Scan for the cell matching the given text and deliver its [X, Y] coordinate at center. 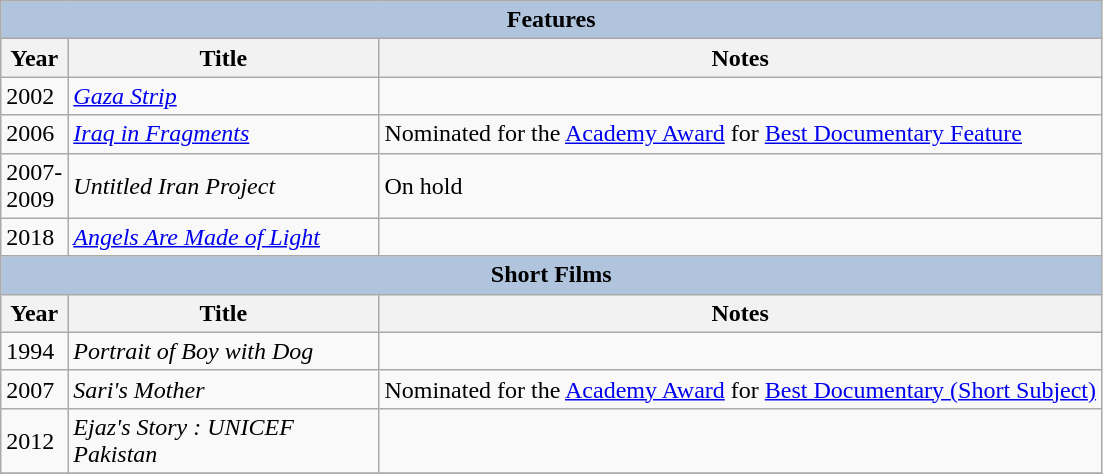
2002 [34, 96]
Gaza Strip [224, 96]
2007 [34, 389]
Angels Are Made of Light [224, 237]
On hold [740, 186]
2018 [34, 237]
2007-2009 [34, 186]
Untitled Iran Project [224, 186]
Nominated for the Academy Award for Best Documentary (Short Subject) [740, 389]
Iraq in Fragments [224, 134]
Short Films [552, 275]
Features [552, 20]
Ejaz's Story : UNICEF Pakistan [224, 440]
Sari's Mother [224, 389]
Nominated for the Academy Award for Best Documentary Feature [740, 134]
2012 [34, 440]
2006 [34, 134]
1994 [34, 351]
Portrait of Boy with Dog [224, 351]
